Locate the cell with the specified text and output its (x, y) center coordinate. 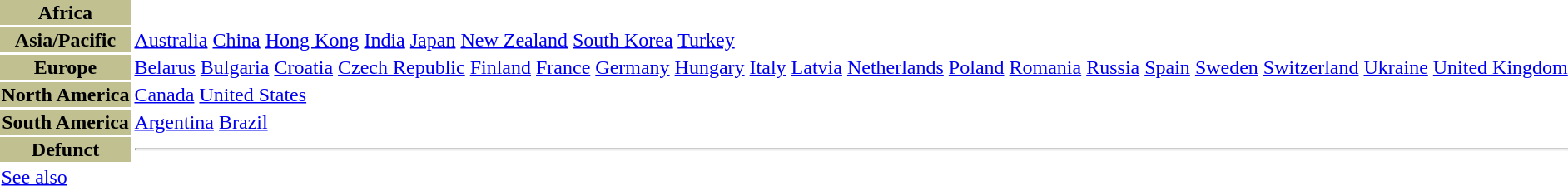
South America (65, 122)
Africa (65, 12)
North America (65, 95)
Europe (65, 67)
Defunct (65, 149)
Asia/Pacific (65, 40)
